Provide the [X, Y] coordinate of the cell's center where the given text is located.  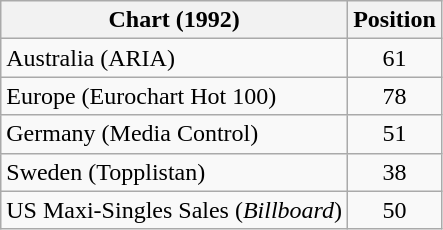
50 [395, 210]
US Maxi-Singles Sales (Billboard) [174, 210]
Sweden (Topplistan) [174, 172]
78 [395, 96]
Chart (1992) [174, 20]
61 [395, 58]
51 [395, 134]
38 [395, 172]
Germany (Media Control) [174, 134]
Europe (Eurochart Hot 100) [174, 96]
Position [395, 20]
Australia (ARIA) [174, 58]
